Return (X, Y) of the center of cell containing provided text 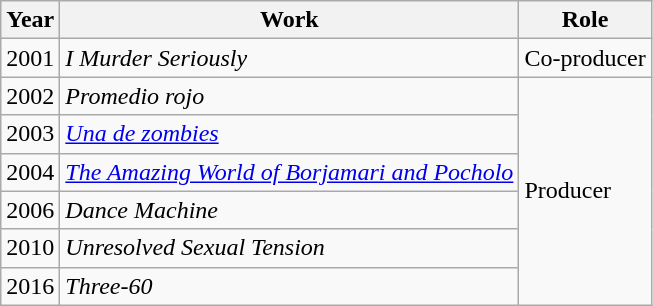
Promedio rojo (290, 96)
I Murder Seriously (290, 58)
Co-producer (585, 58)
2016 (30, 286)
Work (290, 20)
The Amazing World of Borjamari and Pocholo (290, 172)
2001 (30, 58)
Three-60 (290, 286)
Role (585, 20)
2002 (30, 96)
2003 (30, 134)
Unresolved Sexual Tension (290, 248)
2010 (30, 248)
Year (30, 20)
Una de zombies (290, 134)
2004 (30, 172)
Dance Machine (290, 210)
Producer (585, 191)
2006 (30, 210)
